Determine the (x, y) coordinate at the center of the cell enclosing the given text.  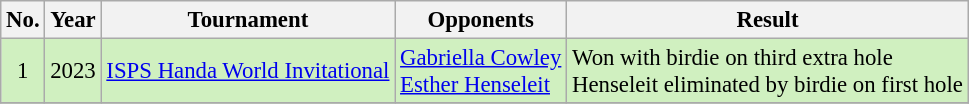
Year (73, 20)
ISPS Handa World Invitational (248, 72)
Won with birdie on third extra holeHenseleit eliminated by birdie on first hole (768, 72)
Gabriella Cowley Esther Henseleit (481, 72)
Opponents (481, 20)
2023 (73, 72)
Result (768, 20)
Tournament (248, 20)
1 (23, 72)
No. (23, 20)
